Return (X, Y) of the center of cell containing provided text 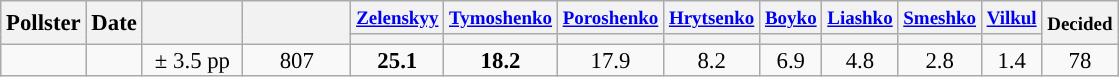
25.1 (398, 61)
Decided (1080, 23)
± 3.5 pp (192, 61)
Vilkul (1012, 18)
807 (297, 61)
2.8 (940, 61)
78 (1080, 61)
18.2 (501, 61)
Liashko (860, 18)
17.9 (610, 61)
Hrytsenko (712, 18)
4.8 (860, 61)
8.2 (712, 61)
1.4 (1012, 61)
Zelenskyy (398, 18)
Poroshenko (610, 18)
6.9 (791, 61)
Smeshko (940, 18)
Boyko (791, 18)
Pollster (44, 23)
Tymoshenko (501, 18)
Date (114, 23)
